Locate the cell with the specified text and output its (X, Y) center coordinate. 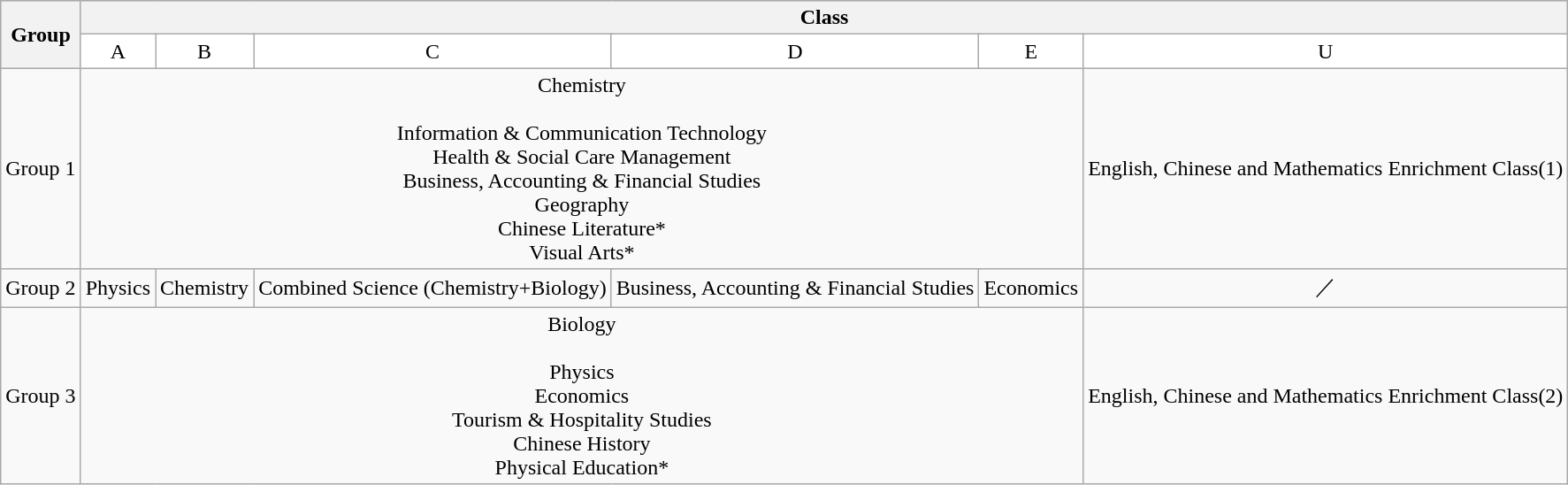
Economics (1031, 289)
BiologyPhysics Economics Tourism & Hospitality Studies Chinese History Physical Education* (582, 395)
Physics (118, 289)
Combined Science (Chemistry+Biology) (433, 289)
E (1031, 51)
Chemistry (205, 289)
B (205, 51)
A (118, 51)
Group 1 (41, 168)
Group 2 (41, 289)
／ (1326, 289)
Business, Accounting & Financial Studies (795, 289)
U (1326, 51)
C (433, 51)
Group (41, 35)
Class (824, 18)
D (795, 51)
Group 3 (41, 395)
English, Chinese and Mathematics Enrichment Class(2) (1326, 395)
English, Chinese and Mathematics Enrichment Class(1) (1326, 168)
